Extract the (x, y) coordinate from the center of the cell holding the provided text.  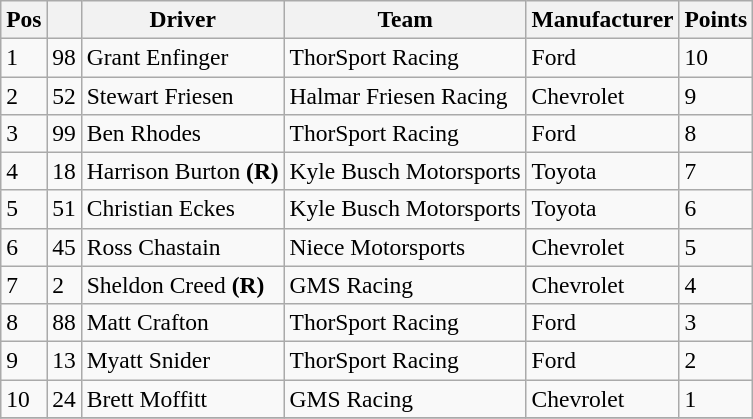
Brett Moffitt (182, 398)
98 (64, 57)
Pos (24, 19)
Ben Rhodes (182, 133)
Manufacturer (602, 19)
Sheldon Creed (R) (182, 285)
Stewart Friesen (182, 95)
Points (716, 19)
18 (64, 171)
Grant Enfinger (182, 57)
Driver (182, 19)
Niece Motorsports (405, 247)
Halmar Friesen Racing (405, 95)
Myatt Snider (182, 360)
88 (64, 322)
45 (64, 247)
Ross Chastain (182, 247)
51 (64, 209)
Christian Eckes (182, 209)
13 (64, 360)
99 (64, 133)
Matt Crafton (182, 322)
52 (64, 95)
Team (405, 19)
Harrison Burton (R) (182, 171)
24 (64, 398)
